Locate the cell with the specified text and output its [X, Y] center coordinate. 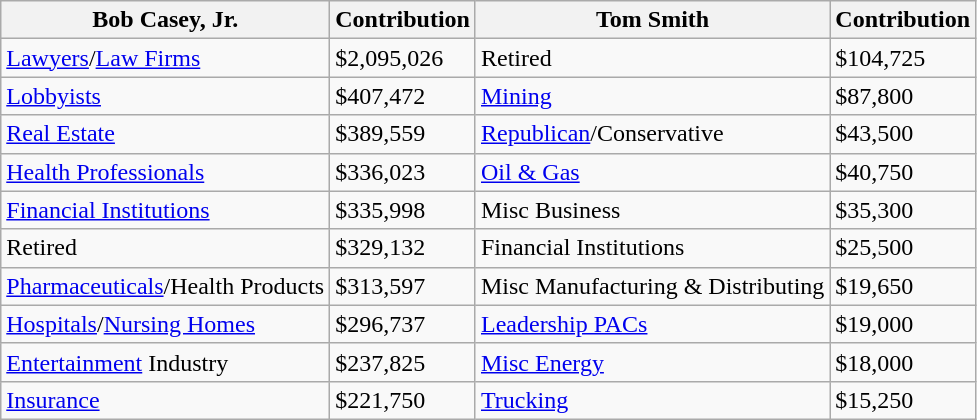
$407,472 [403, 96]
$19,650 [903, 286]
Lawyers/Law Firms [166, 58]
$221,750 [403, 400]
$329,132 [403, 248]
$2,095,026 [403, 58]
$40,750 [903, 172]
$389,559 [403, 134]
$18,000 [903, 362]
$87,800 [903, 96]
Misc Business [652, 210]
$19,000 [903, 324]
Insurance [166, 400]
Hospitals/Nursing Homes [166, 324]
Lobbyists [166, 96]
$336,023 [403, 172]
Leadership PACs [652, 324]
Misc Manufacturing & Distributing [652, 286]
Health Professionals [166, 172]
Mining [652, 96]
Tom Smith [652, 20]
$296,737 [403, 324]
$25,500 [903, 248]
$104,725 [903, 58]
$15,250 [903, 400]
$237,825 [403, 362]
$335,998 [403, 210]
$43,500 [903, 134]
$313,597 [403, 286]
Bob Casey, Jr. [166, 20]
$35,300 [903, 210]
Pharmaceuticals/Health Products [166, 286]
Trucking [652, 400]
Entertainment Industry [166, 362]
Misc Energy [652, 362]
Republican/Conservative [652, 134]
Real Estate [166, 134]
Oil & Gas [652, 172]
